Capture the cell that displays the provided text and extract its [X, Y] central coordinate. 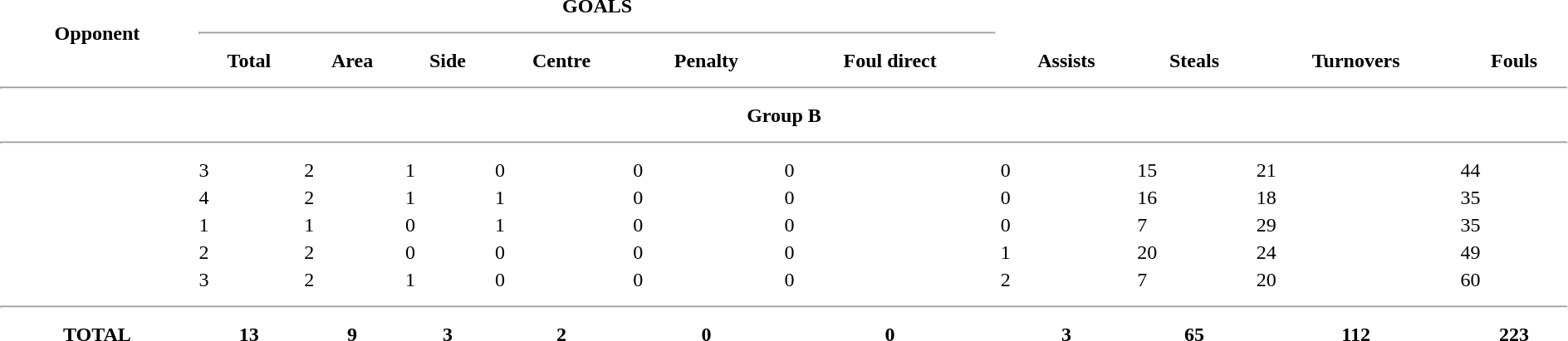
18 [1355, 197]
Area [352, 61]
Side [447, 61]
Total [249, 61]
21 [1355, 170]
24 [1355, 252]
Penalty [706, 61]
16 [1194, 197]
Centre [561, 61]
Foul direct [890, 61]
29 [1355, 225]
4 [249, 197]
15 [1194, 170]
